Output the (x, y) coordinate of the center of the cell containing the given text.  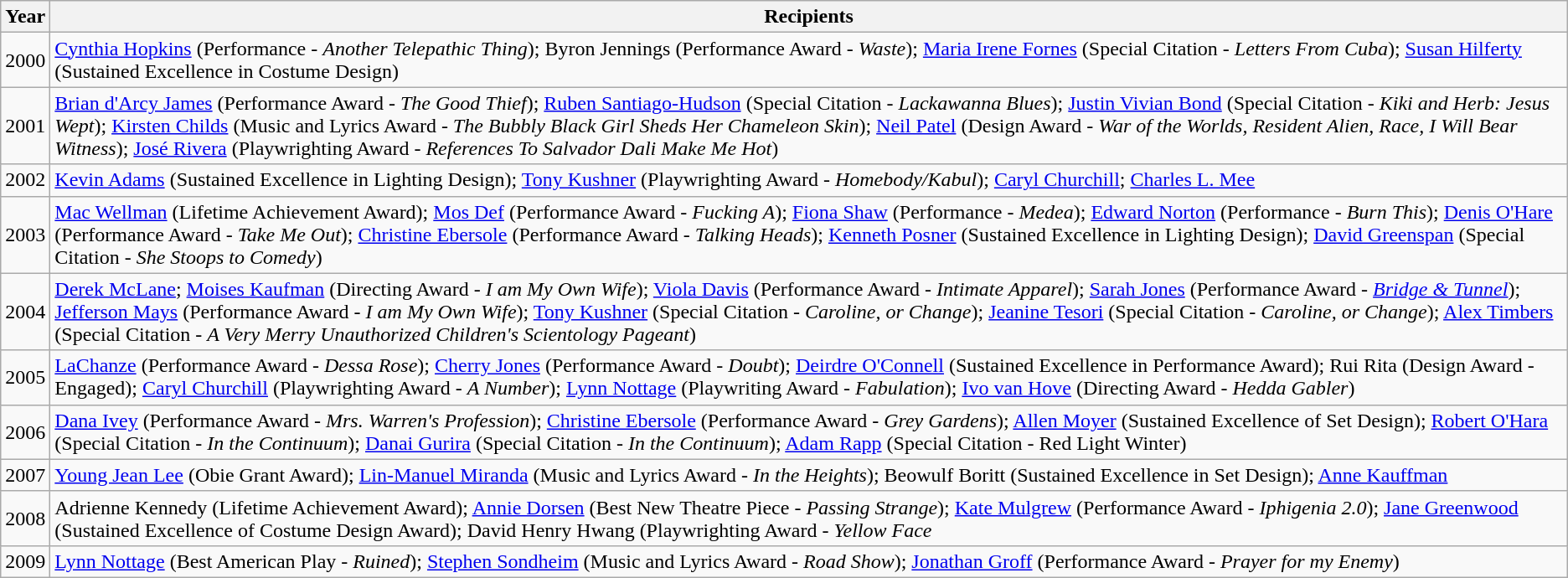
2006 (25, 432)
2000 (25, 60)
2002 (25, 180)
2009 (25, 561)
2008 (25, 518)
Year (25, 17)
2005 (25, 377)
Recipients (809, 17)
2007 (25, 475)
2004 (25, 312)
2001 (25, 126)
Kevin Adams (Sustained Excellence in Lighting Design); Tony Kushner (Playwrighting Award - Homebody/Kabul); Caryl Churchill; Charles L. Mee (809, 180)
2003 (25, 235)
